Capture the cell that displays the provided text and extract its [x, y] central coordinate. 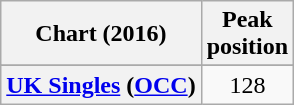
UK Singles (OCC) [101, 85]
128 [247, 85]
Peakposition [247, 34]
Chart (2016) [101, 34]
